Extract the (x, y) coordinate from the center of the cell holding the provided text.  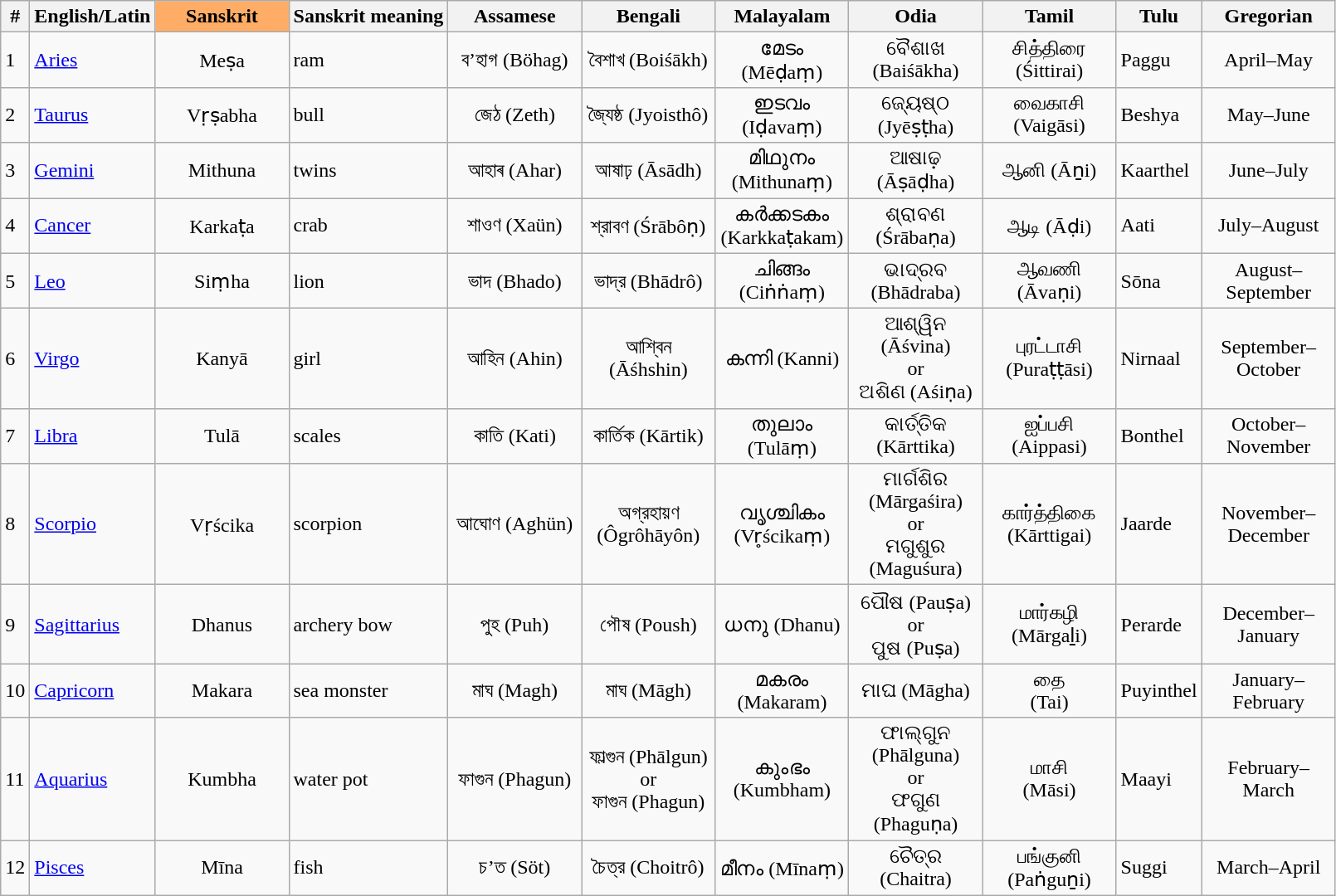
Beshya (1158, 114)
# (15, 17)
Kaarthel (1158, 171)
কার্তিক (Kārtik) (649, 436)
1 (15, 60)
7 (15, 436)
മകരം (Makaram) (782, 690)
4 (15, 226)
சித்திரை (Śittirai) (1049, 60)
scales (368, 436)
December–January (1268, 624)
ପୌଷ (Pauṣa)orପୁଷ (Puṣa) (916, 624)
Tamil (1049, 17)
জেঠ (Zeth) (514, 114)
6 (15, 358)
Aquarius (93, 779)
11 (15, 779)
চৈত্র (Choitrô) (649, 868)
കന്നി (Kanni) (782, 358)
மாசி(Māsi) (1049, 779)
Karkaṭa (222, 226)
Capricorn (93, 690)
Vṛścika (222, 524)
কাতি (Kati) (514, 436)
lion (368, 280)
অগ্রহায়ণ (Ôgrôhāyôn) (649, 524)
Puyinthel (1158, 690)
Virgo (93, 358)
জ্যৈষ্ঠ (Jyoisthô) (649, 114)
Tulu (1158, 17)
Mithuna (222, 171)
Maayi (1158, 779)
Nirnaal (1158, 358)
ভাদ (Bhado) (514, 280)
আহাৰ (Ahar) (514, 171)
ଫାଲ୍‌ଗୁନ (Phālguna)orଫଗୁଣ (Phaguṇa) (916, 779)
ഇടവം (Iḍavaṃ) (782, 114)
পৌষ (Poush) (649, 624)
August–September (1268, 280)
June–July (1268, 171)
sea monster (368, 690)
Sanskrit (222, 17)
பங்குனி (Paṅguṉi) (1049, 868)
3 (15, 171)
বৈশাখ (Boiśākh) (649, 60)
girl (368, 358)
Pisces (93, 868)
July–August (1268, 226)
পুহ (Puh) (514, 624)
மார்கழி (Mārgaḻi) (1049, 624)
8 (15, 524)
twins (368, 171)
Siṃha (222, 280)
ram (368, 60)
தை(Tai) (1049, 690)
crab (368, 226)
Jaarde (1158, 524)
Aati (1158, 226)
புரட்டாசி (Puraṭṭāsi) (1049, 358)
କାର୍ତ୍ତିକ (Kārttika) (916, 436)
আশ্বিন (Āśhshin) (649, 358)
October–November (1268, 436)
Sanskrit meaning (368, 17)
ଭାଦ୍ରବ (Bhādraba) (916, 280)
শাওণ (Xaün) (514, 226)
Aries (93, 60)
ஆடி (Āḍi) (1049, 226)
ବୈଶାଖ (Baiśākha) (916, 60)
আহিন (Ahin) (514, 358)
ஆவணி (Āvaṇi) (1049, 280)
Bonthel (1158, 436)
Bengali (649, 17)
Gemini (93, 171)
January–February (1268, 690)
12 (15, 868)
archery bow (368, 624)
Scorpio (93, 524)
আষাঢ় (Āsādh) (649, 171)
ଆଷାଢ଼ (Āṣāḍha) (916, 171)
2 (15, 114)
April–May (1268, 60)
Kanyā (222, 358)
5 (15, 280)
Meṣa (222, 60)
Libra (93, 436)
ചിങ്ങം (Ciṅṅaṃ) (782, 280)
ମାର୍ଗଶିର (Mārgaśira)orମଗୁଶୁର (Maguśura) (916, 524)
Paggu (1158, 60)
fish (368, 868)
November–December (1268, 524)
Odia (916, 17)
ஐப்பசி (Aippasi) (1049, 436)
ফাগুন (Phagun) (514, 779)
September–October (1268, 358)
ମାଘ (Māgha) (916, 690)
മിഥുനം (Mithunaṃ) (782, 171)
scorpion (368, 524)
ব’হাগ (Böhag) (514, 60)
10 (15, 690)
মাঘ (Magh) (514, 690)
Perarde (1158, 624)
Mīna (222, 868)
Vṛṣabha (222, 114)
ଚୈତ୍ର (Chaitra) (916, 868)
9 (15, 624)
മീനം (Mīnaṃ) (782, 868)
English/Latin (93, 17)
Assamese (514, 17)
തുലാം (Tulāṃ) (782, 436)
Suggi (1158, 868)
வைகாசி (Vaigāsi) (1049, 114)
ফাল্গুন (Phālgun)orফাগুন (Phagun) (649, 779)
Sagittarius (93, 624)
water pot (368, 779)
February–March (1268, 779)
May–June (1268, 114)
Taurus (93, 114)
চ’ত (Söt) (514, 868)
Sōna (1158, 280)
വൃശ്ചികം (Vr̥ścikaṃ) (782, 524)
കുംഭം (Kumbham) (782, 779)
Leo (93, 280)
ভাদ্র (Bhādrô) (649, 280)
ଆଶ୍ୱିନ (Āśvina)orଅଶିଣ (Aśiṇa) (916, 358)
Tulā (222, 436)
കർക്കടകം (Karkkaṭakam) (782, 226)
മേടം (Mēḍaṃ) (782, 60)
মাঘ (Māgh) (649, 690)
கார்த்திகை (Kārttigai) (1049, 524)
bull (368, 114)
Dhanus (222, 624)
ஆனி (Āṉi) (1049, 171)
ଜ୍ୟେଷ୍ଠ (Jyēṣṭha) (916, 114)
Makara (222, 690)
শ্রাবণ (Śrābôṇ) (649, 226)
ധനു (Dhanu) (782, 624)
Gregorian (1268, 17)
Cancer (93, 226)
March–April (1268, 868)
ଶ୍ରାବଣ (Śrābaṇa) (916, 226)
Malayalam (782, 17)
Kumbha (222, 779)
আঘোণ (Aghün) (514, 524)
